Detect which cell encompasses the target text, then output its (X, Y) center coordinate. 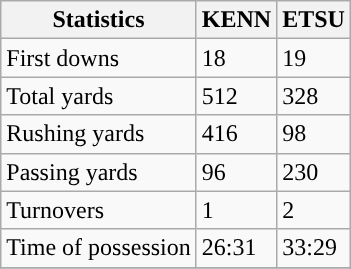
98 (314, 134)
Passing yards (99, 172)
512 (236, 96)
328 (314, 96)
230 (314, 172)
Turnovers (99, 210)
416 (236, 134)
96 (236, 172)
1 (236, 210)
19 (314, 58)
ETSU (314, 20)
First downs (99, 58)
26:31 (236, 248)
Total yards (99, 96)
33:29 (314, 248)
KENN (236, 20)
Time of possession (99, 248)
Statistics (99, 20)
2 (314, 210)
Rushing yards (99, 134)
18 (236, 58)
